Detect which cell encompasses the target text, then output its (X, Y) center coordinate. 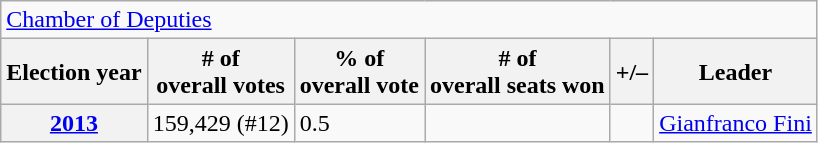
0.5 (359, 123)
Chamber of Deputies (410, 20)
# ofoverall seats won (518, 72)
Gianfranco Fini (736, 123)
+/– (632, 72)
159,429 (#12) (220, 123)
Election year (74, 72)
Leader (736, 72)
2013 (74, 123)
# ofoverall votes (220, 72)
% ofoverall vote (359, 72)
